Return (X, Y) of the center of cell containing provided text 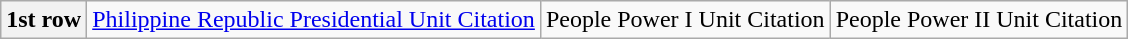
People Power I Unit Citation (685, 20)
1st row (44, 20)
Philippine Republic Presidential Unit Citation (314, 20)
People Power II Unit Citation (979, 20)
